For the text-containing cell, return its midpoint in [X, Y] coordinate format. 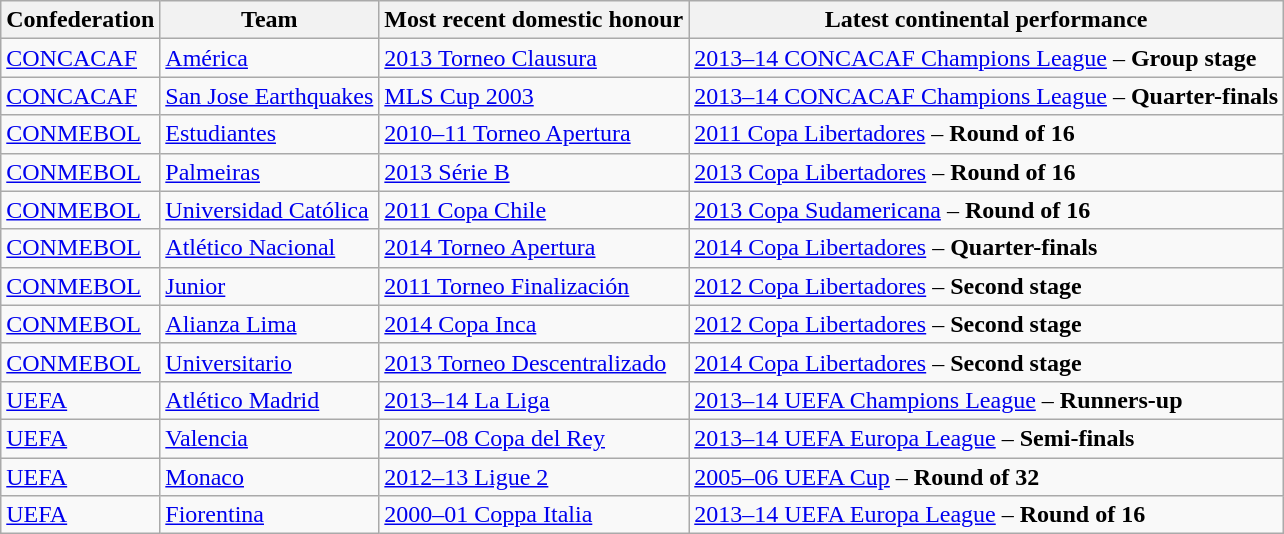
2013 Torneo Clausura [534, 58]
2013–14 UEFA Europa League – Semi-finals [986, 438]
2011 Copa Chile [534, 210]
2014 Copa Libertadores – Quarter-finals [986, 248]
Team [270, 20]
2012–13 Ligue 2 [534, 477]
Most recent domestic honour [534, 20]
2013–14 La Liga [534, 400]
2011 Copa Libertadores – Round of 16 [986, 134]
2013–14 CONCACAF Champions League – Group stage [986, 58]
MLS Cup 2003 [534, 96]
2013 Série B [534, 172]
2011 Torneo Finalización [534, 286]
San Jose Earthquakes [270, 96]
Palmeiras [270, 172]
Universidad Católica [270, 210]
Confederation [80, 20]
2013–14 CONCACAF Champions League – Quarter-finals [986, 96]
Valencia [270, 438]
América [270, 58]
Alianza Lima [270, 324]
2013 Copa Sudamericana – Round of 16 [986, 210]
2000–01 Coppa Italia [534, 515]
Universitario [270, 362]
Monaco [270, 477]
2013 Copa Libertadores – Round of 16 [986, 172]
Atlético Madrid [270, 400]
Estudiantes [270, 134]
Junior [270, 286]
Atlético Nacional [270, 248]
2013–14 UEFA Europa League – Round of 16 [986, 515]
2014 Copa Inca [534, 324]
2013–14 UEFA Champions League – Runners-up [986, 400]
2010–11 Torneo Apertura [534, 134]
2005–06 UEFA Cup – Round of 32 [986, 477]
Fiorentina [270, 515]
2007–08 Copa del Rey [534, 438]
2014 Torneo Apertura [534, 248]
2013 Torneo Descentralizado [534, 362]
2014 Copa Libertadores – Second stage [986, 362]
Latest continental performance [986, 20]
